Pinpoint the cell where the given text exists, returning its [x, y] midpoint coordinate. 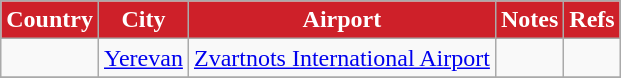
Notes [529, 20]
Country [50, 20]
Refs [592, 20]
Zvartnots International Airport [342, 58]
City [143, 20]
Yerevan [143, 58]
Airport [342, 20]
